Provide the (x, y) coordinate of the cell's center where the given text is located.  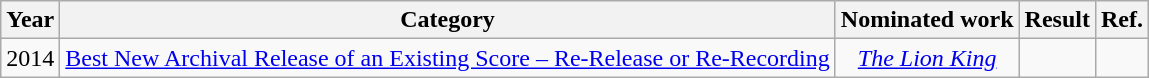
Year (30, 20)
Ref. (1122, 20)
Best New Archival Release of an Existing Score – Re-Release or Re-Recording (448, 58)
Nominated work (927, 20)
Result (1057, 20)
The Lion King (927, 58)
2014 (30, 58)
Category (448, 20)
